Scan for the cell matching the given text and deliver its [x, y] coordinate at center. 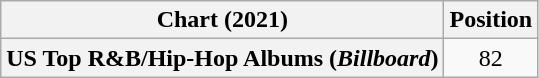
82 [491, 58]
US Top R&B/Hip-Hop Albums (Billboard) [222, 58]
Position [491, 20]
Chart (2021) [222, 20]
